Identify which cell holds the provided text, then report its [x, y] central coordinate. 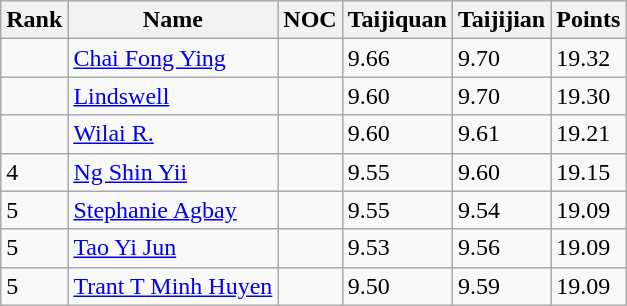
Lindswell [173, 96]
4 [34, 172]
NOC [310, 20]
9.53 [397, 248]
Name [173, 20]
19.30 [588, 96]
19.21 [588, 134]
Trant T Minh Huyen [173, 286]
Rank [34, 20]
9.56 [501, 248]
Stephanie Agbay [173, 210]
9.61 [501, 134]
19.15 [588, 172]
9.59 [501, 286]
9.66 [397, 58]
9.50 [397, 286]
Chai Fong Ying [173, 58]
19.32 [588, 58]
Points [588, 20]
9.54 [501, 210]
Tao Yi Jun [173, 248]
Taijijian [501, 20]
Taijiquan [397, 20]
Wilai R. [173, 134]
Ng Shin Yii [173, 172]
